Provide the [x, y] coordinate of the cell's center where the given text is located.  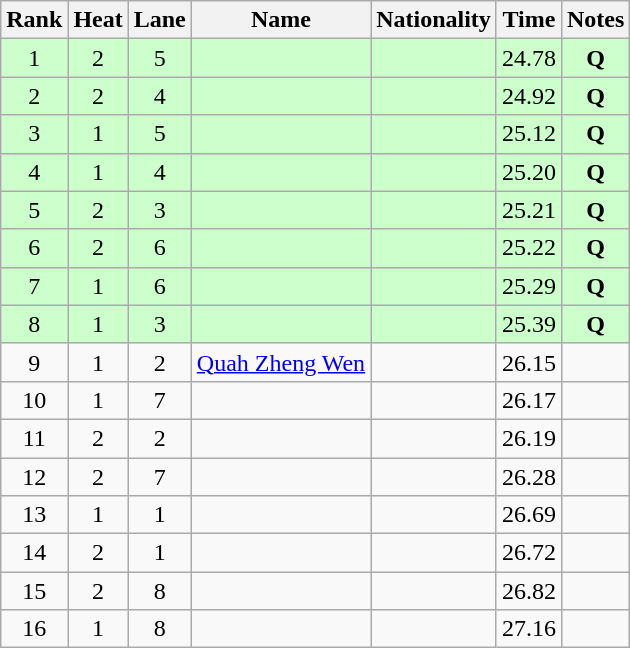
Time [528, 20]
9 [34, 362]
12 [34, 477]
15 [34, 591]
Quah Zheng Wen [280, 362]
13 [34, 515]
Notes [595, 20]
25.21 [528, 210]
10 [34, 400]
26.15 [528, 362]
27.16 [528, 629]
26.82 [528, 591]
16 [34, 629]
25.39 [528, 324]
Name [280, 20]
11 [34, 438]
Lane [160, 20]
24.92 [528, 96]
Heat [98, 20]
Rank [34, 20]
26.19 [528, 438]
14 [34, 553]
24.78 [528, 58]
26.69 [528, 515]
Nationality [434, 20]
25.22 [528, 248]
26.72 [528, 553]
25.29 [528, 286]
26.17 [528, 400]
26.28 [528, 477]
25.12 [528, 134]
25.20 [528, 172]
